Find where the given text appears and provide that cell's center as (x, y) coordinate. 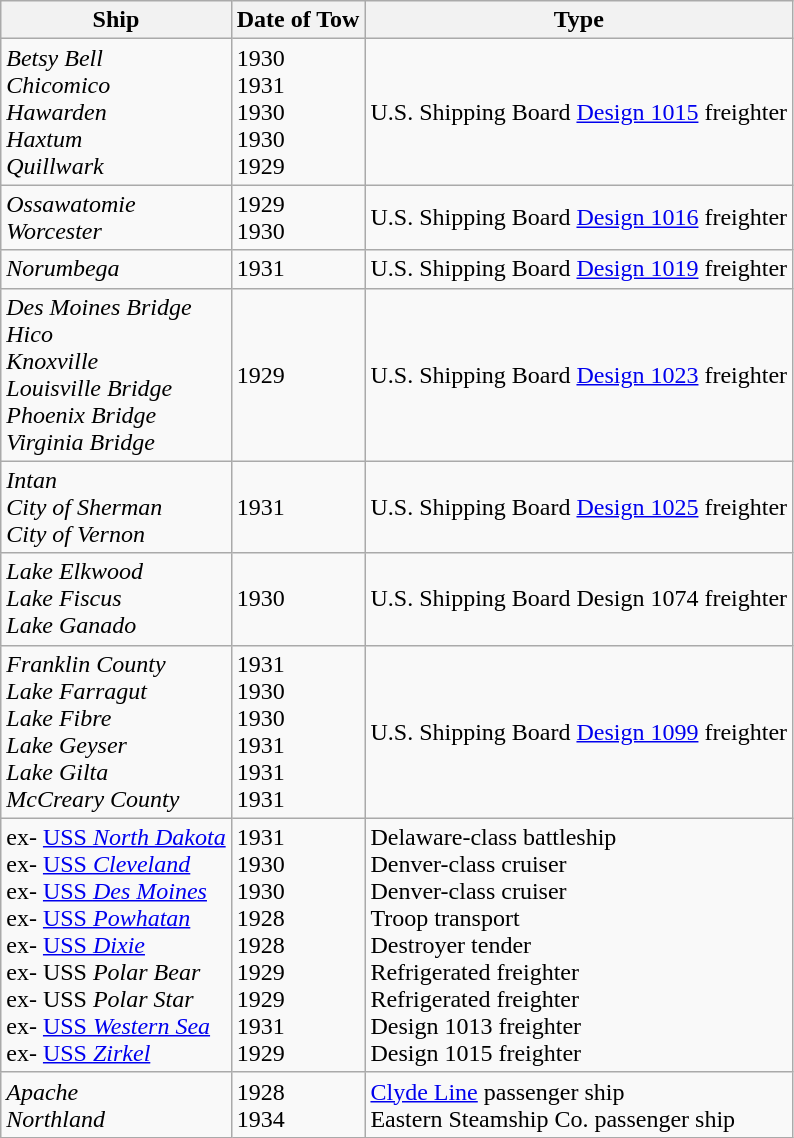
Des Moines BridgeHicoKnoxvilleLouisville BridgePhoenix BridgeVirginia Bridge (116, 374)
OssawatomieWorcester (116, 218)
19281934 (298, 1104)
Betsy BellChicomicoHawardenHaxtumQuillwark (116, 112)
19301931193019301929 (298, 112)
Ship (116, 20)
Clyde Line passenger shipEastern Steamship Co. passenger ship (579, 1104)
Franklin CountyLake FarragutLake FibreLake GeyserLake GiltaMcCreary County (116, 732)
Type (579, 20)
Lake Elkwood Lake FiscusLake Ganado (116, 599)
U.S. Shipping Board Design 1074 freighter (579, 599)
Norumbega (116, 269)
U.S. Shipping Board Design 1099 freighter (579, 732)
U.S. Shipping Board Design 1016 freighter (579, 218)
IntanCity of ShermanCity of Vernon (116, 507)
U.S. Shipping Board Design 1025 freighter (579, 507)
ApacheNorthland (116, 1104)
Date of Tow (298, 20)
U.S. Shipping Board Design 1019 freighter (579, 269)
193119301930192819281929192919311929 (298, 945)
193119301930193119311931 (298, 732)
U.S. Shipping Board Design 1015 freighter (579, 112)
1929 (298, 374)
19291930 (298, 218)
U.S. Shipping Board Design 1023 freighter (579, 374)
1930 (298, 599)
